Identify which cell holds the provided text, then report its [x, y] central coordinate. 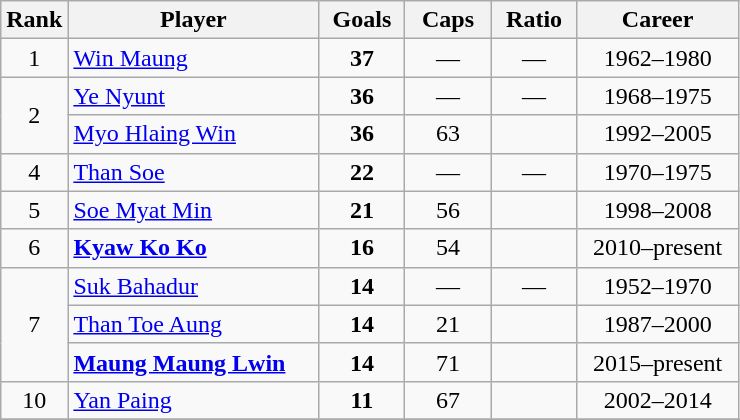
1998–2008 [658, 210]
Suk Bahadur [194, 286]
2015–present [658, 362]
1970–1975 [658, 172]
Yan Paing [194, 400]
Ratio [534, 20]
Soe Myat Min [194, 210]
1987–2000 [658, 324]
5 [34, 210]
Player [194, 20]
Maung Maung Lwin [194, 362]
22 [362, 172]
Goals [362, 20]
2010–present [658, 248]
Than Soe [194, 172]
Caps [448, 20]
11 [362, 400]
6 [34, 248]
63 [448, 134]
Myo Hlaing Win [194, 134]
54 [448, 248]
56 [448, 210]
4 [34, 172]
16 [362, 248]
10 [34, 400]
Win Maung [194, 58]
2002–2014 [658, 400]
Kyaw Ko Ko [194, 248]
Ye Nyunt [194, 96]
1962–1980 [658, 58]
7 [34, 324]
2 [34, 115]
71 [448, 362]
67 [448, 400]
37 [362, 58]
1 [34, 58]
1968–1975 [658, 96]
1992–2005 [658, 134]
Rank [34, 20]
1952–1970 [658, 286]
Career [658, 20]
Than Toe Aung [194, 324]
